Find where the given text appears and provide that cell's center as (X, Y) coordinate. 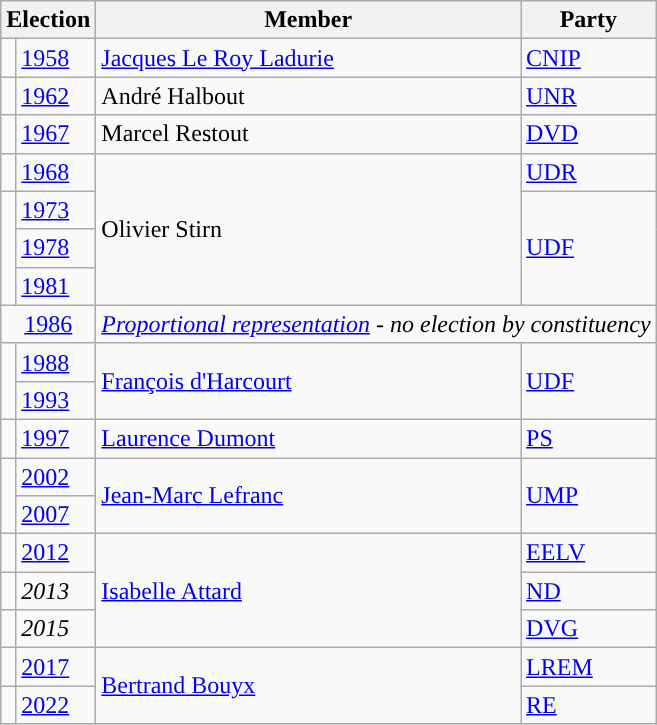
1981 (56, 286)
DVG (589, 629)
1968 (56, 172)
Member (308, 20)
1993 (56, 400)
1958 (56, 58)
Election (48, 20)
2017 (56, 667)
1978 (56, 248)
2022 (56, 705)
Jean-Marc Lefranc (308, 496)
RE (589, 705)
2007 (56, 515)
1967 (56, 134)
2002 (56, 477)
UNR (589, 96)
ND (589, 591)
André Halbout (308, 96)
DVD (589, 134)
2013 (56, 591)
François d'Harcourt (308, 381)
1973 (56, 210)
Laurence Dumont (308, 438)
1986 (48, 324)
Olivier Stirn (308, 229)
1988 (56, 362)
1962 (56, 96)
CNIP (589, 58)
PS (589, 438)
1997 (56, 438)
EELV (589, 553)
Bertrand Bouyx (308, 686)
Isabelle Attard (308, 591)
2012 (56, 553)
Party (589, 20)
UMP (589, 496)
UDR (589, 172)
Jacques Le Roy Ladurie (308, 58)
2015 (56, 629)
Marcel Restout (308, 134)
LREM (589, 667)
Proportional representation - no election by constituency (376, 324)
